From the cell containing the given text, extract its center point as [x, y] coordinate. 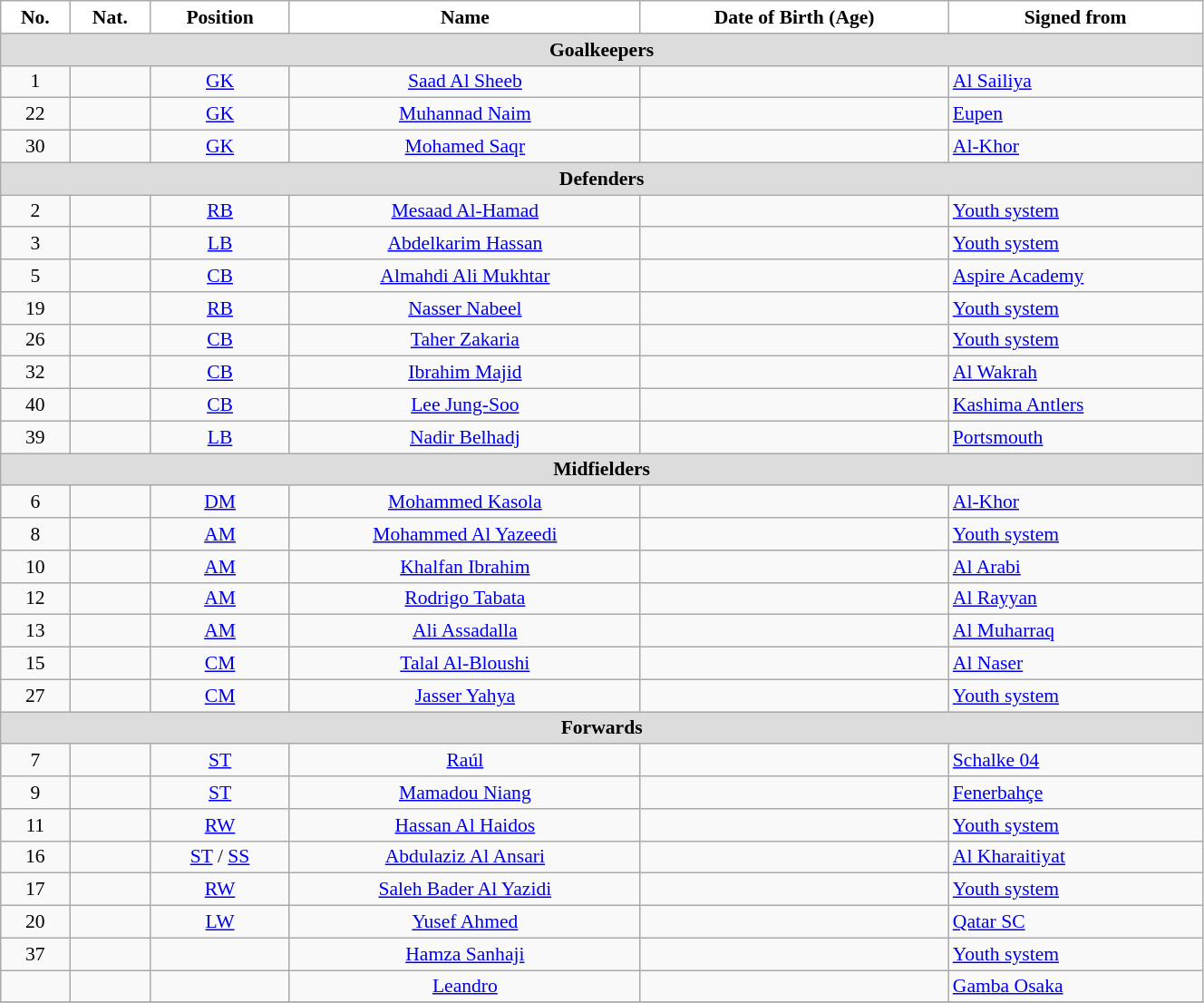
Nat. [111, 17]
Al Kharaitiyat [1075, 857]
Yusef Ahmed [464, 922]
Ali Assadalla [464, 631]
Eupen [1075, 114]
Nadir Belhadj [464, 437]
Mamadou Niang [464, 793]
LW [219, 922]
No. [35, 17]
Al Rayyan [1075, 599]
6 [35, 502]
Raúl [464, 761]
Goalkeepers [602, 50]
11 [35, 825]
8 [35, 534]
Taher Zakaria [464, 340]
20 [35, 922]
Mesaad Al-Hamad [464, 211]
Position [219, 17]
Portsmouth [1075, 437]
DM [219, 502]
Signed from [1075, 17]
Mohamed Saqr [464, 147]
Al Arabi [1075, 567]
Mohammed Kasola [464, 502]
Saleh Bader Al Yazidi [464, 890]
Hamza Sanhaji [464, 954]
Hassan Al Haidos [464, 825]
27 [35, 696]
ST / SS [219, 857]
37 [35, 954]
Gamba Osaka [1075, 987]
Name [464, 17]
Saad Al Sheeb [464, 82]
Khalfan Ibrahim [464, 567]
Aspire Academy [1075, 276]
13 [35, 631]
10 [35, 567]
22 [35, 114]
39 [35, 437]
Fenerbahçe [1075, 793]
7 [35, 761]
Mohammed Al Yazeedi [464, 534]
Al Wakrah [1075, 373]
26 [35, 340]
Nasser Nabeel [464, 308]
5 [35, 276]
Ibrahim Majid [464, 373]
Qatar SC [1075, 922]
12 [35, 599]
Schalke 04 [1075, 761]
17 [35, 890]
2 [35, 211]
30 [35, 147]
Date of Birth (Age) [794, 17]
Al Muharraq [1075, 631]
Jasser Yahya [464, 696]
Almahdi Ali Mukhtar [464, 276]
Muhannad Naim [464, 114]
Abdulaziz Al Ansari [464, 857]
Abdelkarim Hassan [464, 244]
1 [35, 82]
3 [35, 244]
Al Sailiya [1075, 82]
32 [35, 373]
40 [35, 405]
Leandro [464, 987]
Forwards [602, 728]
Midfielders [602, 470]
19 [35, 308]
15 [35, 664]
9 [35, 793]
Rodrigo Tabata [464, 599]
Lee Jung-Soo [464, 405]
16 [35, 857]
Al Naser [1075, 664]
Kashima Antlers [1075, 405]
Talal Al-Bloushi [464, 664]
Defenders [602, 179]
